Pinpoint the cell where the given text exists, returning its [x, y] midpoint coordinate. 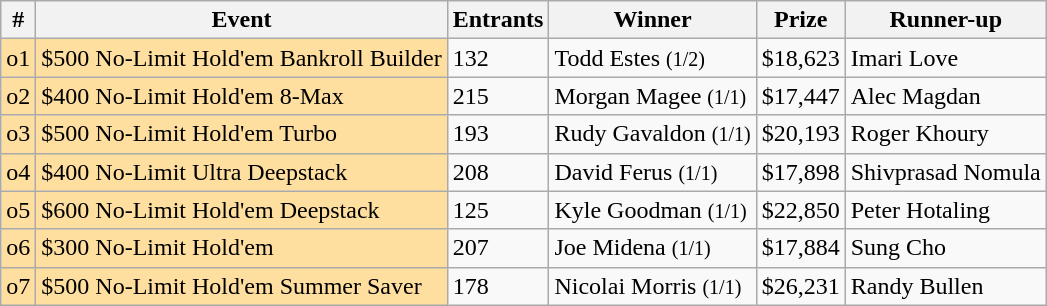
Winner [652, 20]
$26,231 [800, 286]
o7 [18, 286]
$500 No-Limit Hold'em Turbo [242, 134]
o1 [18, 58]
Joe Midena (1/1) [652, 248]
$22,850 [800, 210]
$18,623 [800, 58]
$17,447 [800, 96]
Peter Hotaling [946, 210]
Prize [800, 20]
o3 [18, 134]
132 [498, 58]
David Ferus (1/1) [652, 172]
178 [498, 286]
$17,884 [800, 248]
Event [242, 20]
$600 No-Limit Hold'em Deepstack [242, 210]
o6 [18, 248]
Kyle Goodman (1/1) [652, 210]
Runner-up [946, 20]
Sung Cho [946, 248]
207 [498, 248]
Alec Magdan [946, 96]
Randy Bullen [946, 286]
Shivprasad Nomula [946, 172]
$20,193 [800, 134]
$300 No-Limit Hold'em [242, 248]
$400 No-Limit Hold'em 8-Max [242, 96]
215 [498, 96]
Imari Love [946, 58]
Roger Khoury [946, 134]
193 [498, 134]
Rudy Gavaldon (1/1) [652, 134]
Todd Estes (1/2) [652, 58]
Entrants [498, 20]
$400 No-Limit Ultra Deepstack [242, 172]
o4 [18, 172]
o2 [18, 96]
$17,898 [800, 172]
Nicolai Morris (1/1) [652, 286]
125 [498, 210]
208 [498, 172]
Morgan Magee (1/1) [652, 96]
# [18, 20]
o5 [18, 210]
$500 No-Limit Hold'em Bankroll Builder [242, 58]
$500 No-Limit Hold'em Summer Saver [242, 286]
